Extract the (x, y) coordinate from the center of the cell holding the provided text.  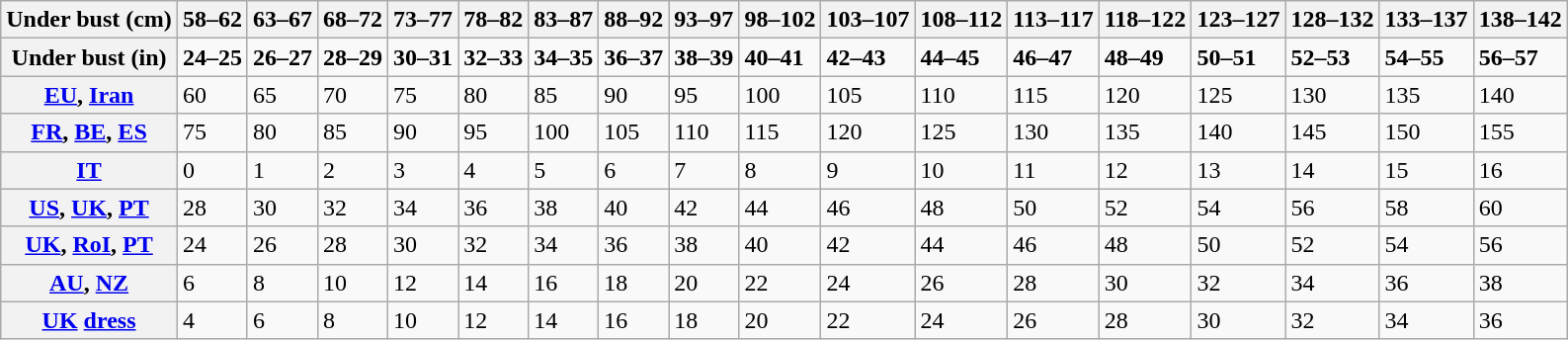
32–33 (494, 57)
128–132 (1332, 20)
36–37 (634, 57)
46–47 (1053, 57)
58 (1427, 208)
15 (1427, 170)
0 (211, 170)
63–67 (283, 20)
3 (423, 170)
98–102 (781, 20)
UK dress (89, 320)
150 (1427, 132)
123–127 (1239, 20)
78–82 (494, 20)
9 (867, 170)
48–49 (1145, 57)
FR, BE, ES (89, 132)
138–142 (1520, 20)
54–55 (1427, 57)
103–107 (867, 20)
56–57 (1520, 57)
70 (352, 95)
145 (1332, 132)
26–27 (283, 57)
52–53 (1332, 57)
7 (703, 170)
AU, NZ (89, 283)
113–117 (1053, 20)
58–62 (211, 20)
UK, RoI, PT (89, 245)
34–35 (563, 57)
40–41 (781, 57)
68–72 (352, 20)
118–122 (1145, 20)
28–29 (352, 57)
IT (89, 170)
42–43 (867, 57)
Under bust (cm) (89, 20)
93–97 (703, 20)
2 (352, 170)
88–92 (634, 20)
5 (563, 170)
65 (283, 95)
155 (1520, 132)
108–112 (961, 20)
13 (1239, 170)
83–87 (563, 20)
1 (283, 170)
38–39 (703, 57)
50–51 (1239, 57)
30–31 (423, 57)
11 (1053, 170)
US, UK, PT (89, 208)
EU, Iran (89, 95)
24–25 (211, 57)
44–45 (961, 57)
73–77 (423, 20)
Under bust (in) (89, 57)
133–137 (1427, 20)
